Find where the given text appears and provide that cell's center as [x, y] coordinate. 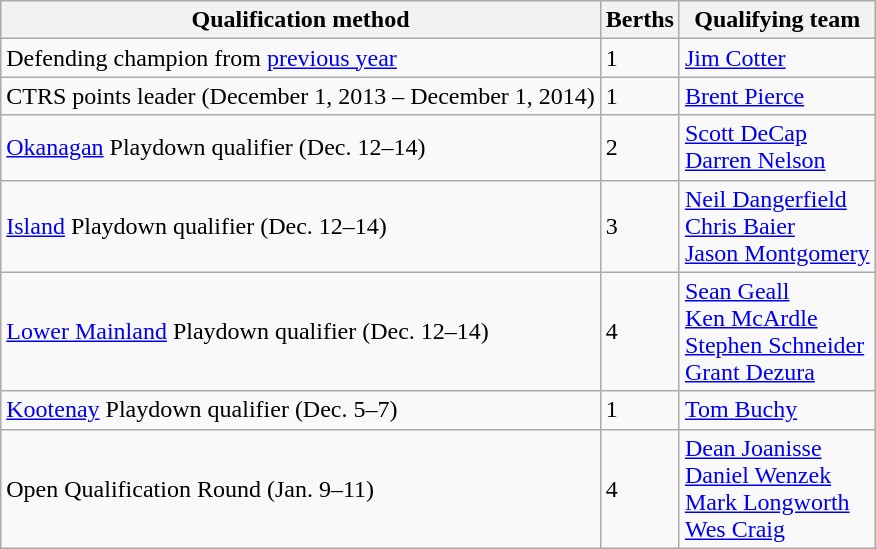
Okanagan Playdown qualifier (Dec. 12–14) [301, 148]
Kootenay Playdown qualifier (Dec. 5–7) [301, 410]
Dean Joanisse Daniel Wenzek Mark Longworth Wes Craig [777, 488]
Berths [640, 20]
Defending champion from previous year [301, 58]
Jim Cotter [777, 58]
Lower Mainland Playdown qualifier (Dec. 12–14) [301, 332]
Open Qualification Round (Jan. 9–11) [301, 488]
Sean Geall Ken McArdle Stephen Schneider Grant Dezura [777, 332]
3 [640, 226]
Scott DeCap Darren Nelson [777, 148]
Tom Buchy [777, 410]
Neil Dangerfield Chris Baier Jason Montgomery [777, 226]
2 [640, 148]
CTRS points leader (December 1, 2013 – December 1, 2014) [301, 96]
Qualifying team [777, 20]
Island Playdown qualifier (Dec. 12–14) [301, 226]
Brent Pierce [777, 96]
Qualification method [301, 20]
